Pinpoint the cell where the given text exists, returning its (x, y) midpoint coordinate. 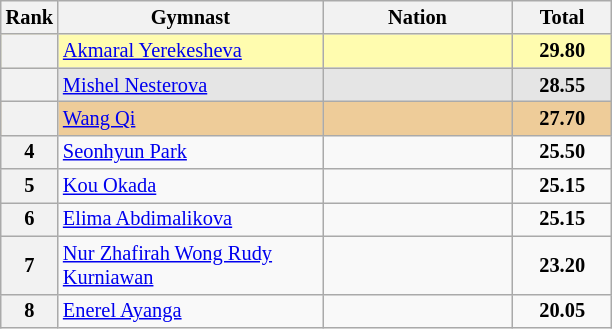
Rank (30, 17)
Wang Qi (190, 118)
Akmaral Yerekesheva (190, 51)
5 (30, 186)
25.50 (562, 152)
4 (30, 152)
Nation (418, 17)
20.05 (562, 311)
Gymnast (190, 17)
Total (562, 17)
23.20 (562, 265)
27.70 (562, 118)
Enerel Ayanga (190, 311)
Elima Abdimalikova (190, 219)
8 (30, 311)
6 (30, 219)
Seonhyun Park (190, 152)
Kou Okada (190, 186)
29.80 (562, 51)
Nur Zhafirah Wong Rudy Kurniawan (190, 265)
Mishel Nesterova (190, 85)
7 (30, 265)
28.55 (562, 85)
